For the text-containing cell, return its midpoint in (X, Y) coordinate format. 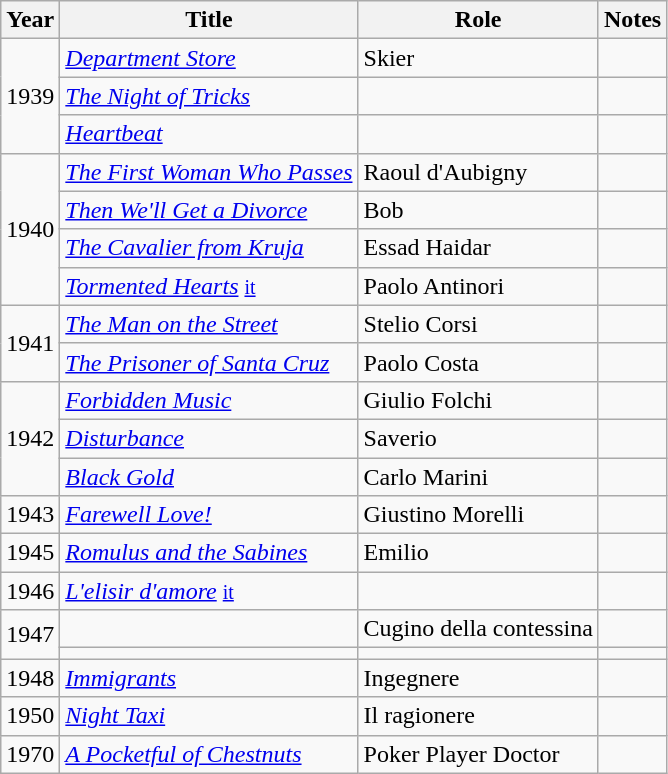
Immigrants (209, 678)
1945 (30, 553)
Forbidden Music (209, 400)
1947 (30, 634)
1950 (30, 716)
Department Store (209, 58)
Carlo Marini (478, 477)
Raoul d'Aubigny (478, 172)
1942 (30, 438)
The Man on the Street (209, 324)
1970 (30, 754)
Giulio Folchi (478, 400)
Title (209, 20)
Tormented Hearts it (209, 286)
1946 (30, 591)
The Cavalier from Kruja (209, 248)
Cugino della contessina (478, 629)
L'elisir d'amore it (209, 591)
Paolo Costa (478, 362)
Stelio Corsi (478, 324)
Then We'll Get a Divorce (209, 210)
Heartbeat (209, 134)
Romulus and the Sabines (209, 553)
Giustino Morelli (478, 515)
The Night of Tricks (209, 96)
Notes (632, 20)
1943 (30, 515)
Saverio (478, 438)
1940 (30, 229)
Il ragionere (478, 716)
Essad Haidar (478, 248)
Bob (478, 210)
Poker Player Doctor (478, 754)
A Pocketful of Chestnuts (209, 754)
The Prisoner of Santa Cruz (209, 362)
The First Woman Who Passes (209, 172)
1948 (30, 678)
Ingegnere (478, 678)
Emilio (478, 553)
Farewell Love! (209, 515)
Night Taxi (209, 716)
Role (478, 20)
Disturbance (209, 438)
1939 (30, 96)
Skier (478, 58)
Black Gold (209, 477)
1941 (30, 343)
Paolo Antinori (478, 286)
Year (30, 20)
